Return the (x, y) coordinate for the center point of the cell that contains the specified text.  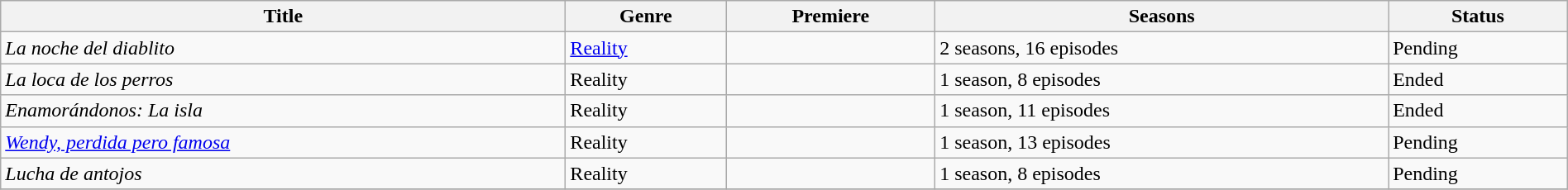
Lucha de antojos (283, 173)
La loca de los perros (283, 79)
Wendy, perdida pero famosa (283, 142)
Enamorándonos: La isla (283, 111)
Seasons (1162, 17)
2 seasons, 16 episodes (1162, 48)
Premiere (830, 17)
La noche del diablito (283, 48)
1 season, 11 episodes (1162, 111)
Title (283, 17)
Genre (646, 17)
1 season, 13 episodes (1162, 142)
Status (1479, 17)
